Return the (X, Y) coordinate for the center point of the cell that contains the specified text.  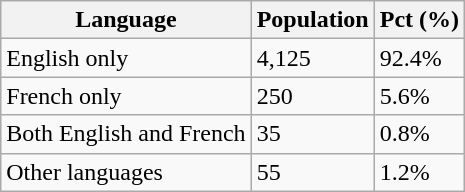
Language (126, 20)
1.2% (419, 172)
4,125 (312, 58)
35 (312, 134)
0.8% (419, 134)
92.4% (419, 58)
Pct (%) (419, 20)
English only (126, 58)
Both English and French (126, 134)
250 (312, 96)
55 (312, 172)
Other languages (126, 172)
5.6% (419, 96)
Population (312, 20)
French only (126, 96)
